From the cell containing the given text, extract its center point as (x, y) coordinate. 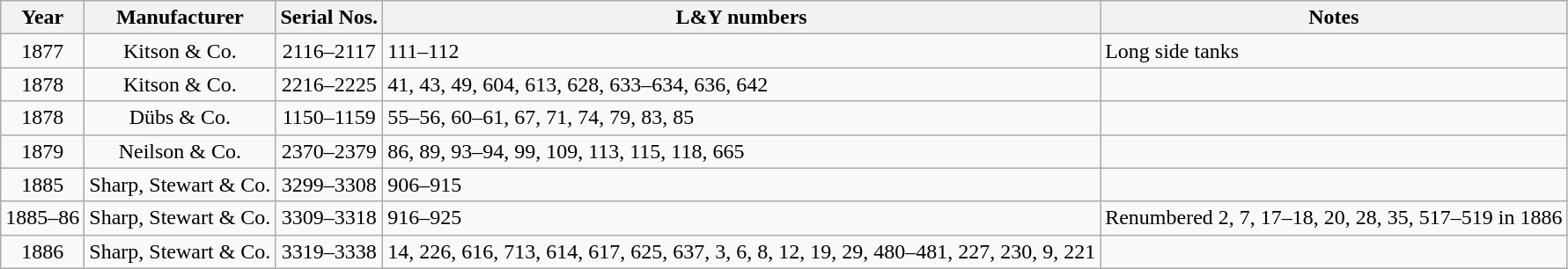
Serial Nos. (329, 18)
Manufacturer (180, 18)
906–915 (741, 185)
14, 226, 616, 713, 614, 617, 625, 637, 3, 6, 8, 12, 19, 29, 480–481, 227, 230, 9, 221 (741, 251)
1877 (42, 51)
41, 43, 49, 604, 613, 628, 633–634, 636, 642 (741, 84)
1885 (42, 185)
Renumbered 2, 7, 17–18, 20, 28, 35, 517–519 in 1886 (1334, 218)
Long side tanks (1334, 51)
2370–2379 (329, 151)
55–56, 60–61, 67, 71, 74, 79, 83, 85 (741, 118)
2116–2117 (329, 51)
Dübs & Co. (180, 118)
3299–3308 (329, 185)
Notes (1334, 18)
Neilson & Co. (180, 151)
1886 (42, 251)
1885–86 (42, 218)
3319–3338 (329, 251)
86, 89, 93–94, 99, 109, 113, 115, 118, 665 (741, 151)
111–112 (741, 51)
2216–2225 (329, 84)
3309–3318 (329, 218)
916–925 (741, 218)
L&Y numbers (741, 18)
1150–1159 (329, 118)
Year (42, 18)
1879 (42, 151)
